Search for the cell housing the specified text and yield its [X, Y] center coordinate. 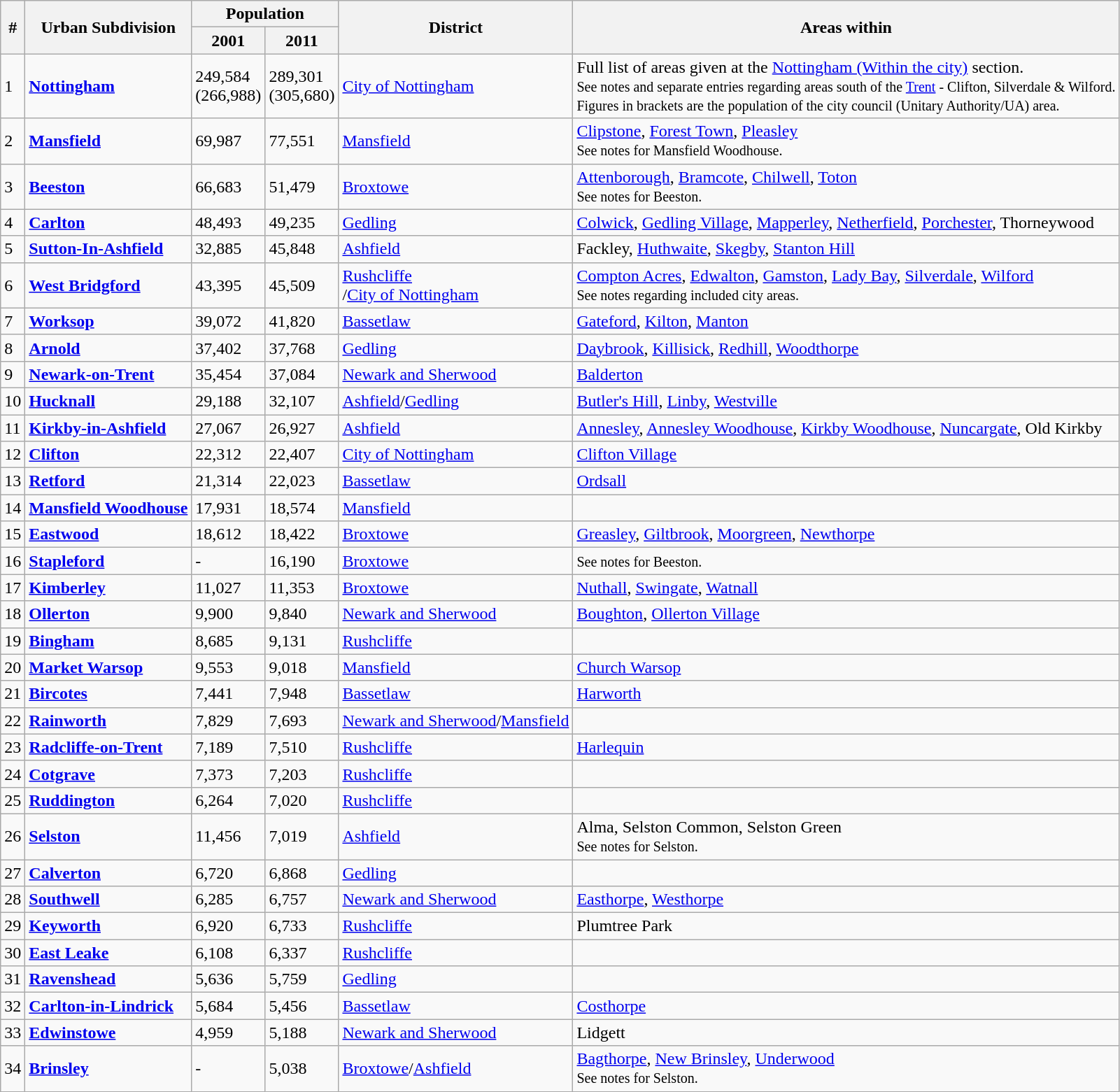
18,574 [302, 508]
Brinsley [108, 1069]
District [456, 27]
Retford [108, 481]
Ashfield/Gedling [456, 401]
Gateford, Kilton, Manton [846, 321]
26,927 [302, 427]
Bircotes [108, 694]
9,900 [228, 614]
Selston [108, 837]
6,920 [228, 926]
18 [13, 614]
Ordsall [846, 481]
7,020 [302, 800]
28 [13, 900]
16,190 [302, 561]
Harworth [846, 694]
7,189 [228, 747]
6,264 [228, 800]
Bagthorpe, New Brinsley, UnderwoodSee notes for Selston. [846, 1069]
Population [265, 14]
4 [13, 222]
6,733 [302, 926]
Colwick, Gedling Village, Mapperley, Netherfield, Porchester, Thorneywood [846, 222]
32,107 [302, 401]
41,820 [302, 321]
45,848 [302, 249]
Areas within [846, 27]
7,203 [302, 774]
Ravenshead [108, 979]
9,840 [302, 614]
Nuthall, Swingate, Watnall [846, 588]
37,768 [302, 348]
30 [13, 953]
Church Warsop [846, 667]
5,188 [302, 1033]
35,454 [228, 374]
14 [13, 508]
Attenborough, Bramcote, Chilwell, TotonSee notes for Beeston. [846, 186]
49,235 [302, 222]
4,959 [228, 1033]
32 [13, 1006]
22 [13, 721]
17,931 [228, 508]
6,868 [302, 872]
21 [13, 694]
29,188 [228, 401]
Carlton-in-Lindrick [108, 1006]
5,636 [228, 979]
25 [13, 800]
Daybrook, Killisick, Redhill, Woodthorpe [846, 348]
11 [13, 427]
3 [13, 186]
Easthorpe, Westhorpe [846, 900]
West Bridgford [108, 285]
22,312 [228, 455]
26 [13, 837]
Newark and Sherwood/Mansfield [456, 721]
Bingham [108, 641]
5,456 [302, 1006]
6,337 [302, 953]
33 [13, 1033]
10 [13, 401]
9 [13, 374]
Annesley, Annesley Woodhouse, Kirkby Woodhouse, Nuncargate, Old Kirkby [846, 427]
6,108 [228, 953]
Keyworth [108, 926]
Boughton, Ollerton Village [846, 614]
Kirkby-in-Ashfield [108, 427]
39,072 [228, 321]
7,693 [302, 721]
18,612 [228, 534]
22,023 [302, 481]
11,027 [228, 588]
27,067 [228, 427]
8,685 [228, 641]
37,084 [302, 374]
Broxtowe/Ashfield [456, 1069]
Eastwood [108, 534]
Alma, Selston Common, Selston GreenSee notes for Selston. [846, 837]
Clifton Village [846, 455]
Ollerton [108, 614]
Plumtree Park [846, 926]
7,019 [302, 837]
7,510 [302, 747]
6,285 [228, 900]
7,441 [228, 694]
7,373 [228, 774]
18,422 [302, 534]
8 [13, 348]
66,683 [228, 186]
9,131 [302, 641]
20 [13, 667]
Beeston [108, 186]
24 [13, 774]
Stapleford [108, 561]
12 [13, 455]
2 [13, 141]
East Leake [108, 953]
Calverton [108, 872]
249,584(266,988) [228, 86]
6,757 [302, 900]
13 [13, 481]
29 [13, 926]
15 [13, 534]
Greasley, Giltbrook, Moorgreen, Newthorpe [846, 534]
Urban Subdivision [108, 27]
Southwell [108, 900]
5 [13, 249]
5,684 [228, 1006]
Rainworth [108, 721]
6,720 [228, 872]
1 [13, 86]
43,395 [228, 285]
22,407 [302, 455]
Kimberley [108, 588]
Hucknall [108, 401]
Cotgrave [108, 774]
7 [13, 321]
Edwinstowe [108, 1033]
9,018 [302, 667]
Worksop [108, 321]
Harlequin [846, 747]
Radcliffe-on-Trent [108, 747]
Arnold [108, 348]
37,402 [228, 348]
69,987 [228, 141]
5,759 [302, 979]
Clipstone, Forest Town, PleasleySee notes for Mansfield Woodhouse. [846, 141]
23 [13, 747]
6 [13, 285]
2011 [302, 41]
Carlton [108, 222]
51,479 [302, 186]
11,353 [302, 588]
31 [13, 979]
Newark-on-Trent [108, 374]
77,551 [302, 141]
Market Warsop [108, 667]
9,553 [228, 667]
2001 [228, 41]
Fackley, Huthwaite, Skegby, Stanton Hill [846, 249]
Mansfield Woodhouse [108, 508]
19 [13, 641]
Clifton [108, 455]
11,456 [228, 837]
Rushcliffe/City of Nottingham [456, 285]
45,509 [302, 285]
Ruddington [108, 800]
7,948 [302, 694]
27 [13, 872]
See notes for Beeston. [846, 561]
Sutton-In-Ashfield [108, 249]
Nottingham [108, 86]
7,829 [228, 721]
5,038 [302, 1069]
17 [13, 588]
289,301(305,680) [302, 86]
34 [13, 1069]
32,885 [228, 249]
Costhorpe [846, 1006]
48,493 [228, 222]
Butler's Hill, Linby, Westville [846, 401]
Lidgett [846, 1033]
16 [13, 561]
Compton Acres, Edwalton, Gamston, Lady Bay, Silverdale, WilfordSee notes regarding included city areas. [846, 285]
21,314 [228, 481]
# [13, 27]
Balderton [846, 374]
